Detect which cell encompasses the target text, then output its (X, Y) center coordinate. 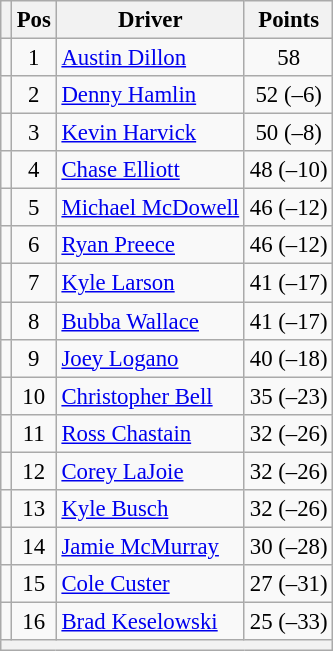
27 (–31) (288, 584)
Kyle Busch (150, 509)
11 (34, 433)
58 (288, 58)
Chase Elliott (150, 170)
4 (34, 170)
Kevin Harvick (150, 133)
Points (288, 20)
16 (34, 621)
Bubba Wallace (150, 321)
10 (34, 396)
7 (34, 283)
Brad Keselowski (150, 621)
15 (34, 584)
35 (–23) (288, 396)
2 (34, 95)
9 (34, 358)
Kyle Larson (150, 283)
25 (–33) (288, 621)
48 (–10) (288, 170)
Christopher Bell (150, 396)
Driver (150, 20)
Austin Dillon (150, 58)
50 (–8) (288, 133)
13 (34, 509)
Cole Custer (150, 584)
12 (34, 471)
1 (34, 58)
30 (–28) (288, 546)
6 (34, 245)
8 (34, 321)
40 (–18) (288, 358)
5 (34, 208)
3 (34, 133)
Denny Hamlin (150, 95)
Corey LaJoie (150, 471)
52 (–6) (288, 95)
Jamie McMurray (150, 546)
Ross Chastain (150, 433)
Michael McDowell (150, 208)
14 (34, 546)
Pos (34, 20)
Ryan Preece (150, 245)
Joey Logano (150, 358)
